Output the [x, y] coordinate of the center of the cell containing the given text.  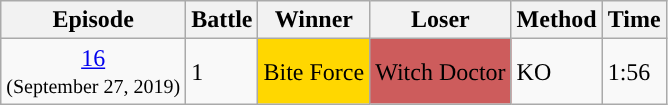
1:56 [634, 72]
Winner [314, 20]
Battle [222, 20]
Episode [94, 20]
Loser [440, 20]
KO [556, 72]
Time [634, 20]
16(September 27, 2019) [94, 72]
Method [556, 20]
Bite Force [314, 72]
1 [222, 72]
Witch Doctor [440, 72]
